Extract the [X, Y] coordinate from the center of the cell holding the provided text.  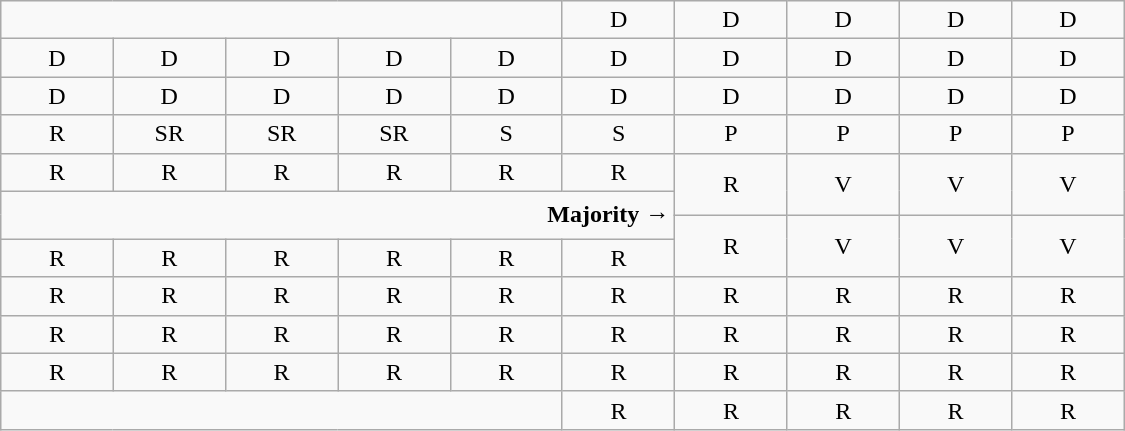
Majority → [338, 215]
